Return (X, Y) of the center of cell containing provided text 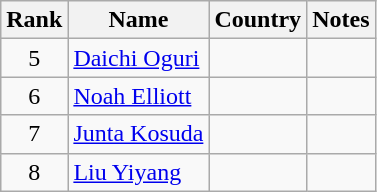
Junta Kosuda (138, 134)
Name (138, 20)
Notes (341, 20)
Rank (34, 20)
6 (34, 96)
Country (258, 20)
7 (34, 134)
Noah Elliott (138, 96)
8 (34, 172)
Liu Yiyang (138, 172)
5 (34, 58)
Daichi Oguri (138, 58)
